Output the (x, y) coordinate of the center of the cell containing the given text.  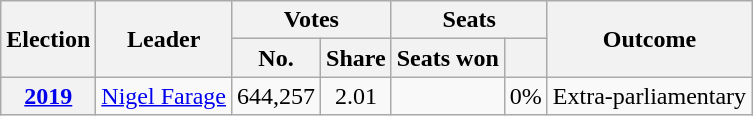
Votes (311, 20)
2019 (48, 96)
Seats won (448, 58)
Seats (469, 20)
Extra-parliamentary (649, 96)
Nigel Farage (164, 96)
Outcome (649, 39)
Election (48, 39)
2.01 (356, 96)
Share (356, 58)
No. (276, 58)
0% (526, 96)
644,257 (276, 96)
Leader (164, 39)
